Identify which cell holds the provided text, then report its (x, y) central coordinate. 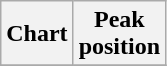
Peakposition (119, 34)
Chart (37, 34)
